Output the [X, Y] coordinate of the center of the cell containing the given text.  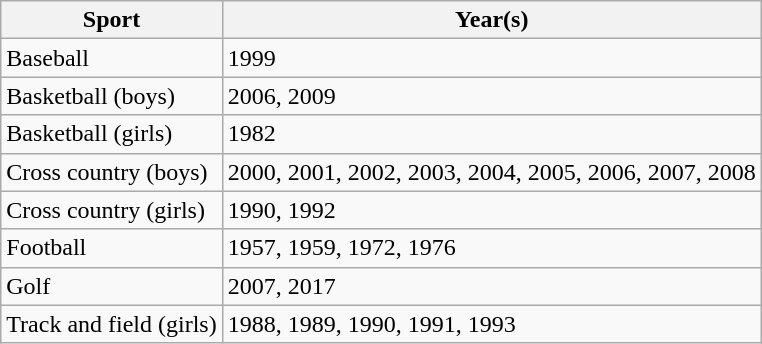
Basketball (girls) [112, 134]
Cross country (girls) [112, 210]
Golf [112, 286]
1982 [492, 134]
Year(s) [492, 20]
1957, 1959, 1972, 1976 [492, 248]
2007, 2017 [492, 286]
1988, 1989, 1990, 1991, 1993 [492, 324]
Cross country (boys) [112, 172]
Track and field (girls) [112, 324]
2006, 2009 [492, 96]
2000, 2001, 2002, 2003, 2004, 2005, 2006, 2007, 2008 [492, 172]
Football [112, 248]
Baseball [112, 58]
1999 [492, 58]
Basketball (boys) [112, 96]
Sport [112, 20]
1990, 1992 [492, 210]
